Detect which cell encompasses the target text, then output its [X, Y] center coordinate. 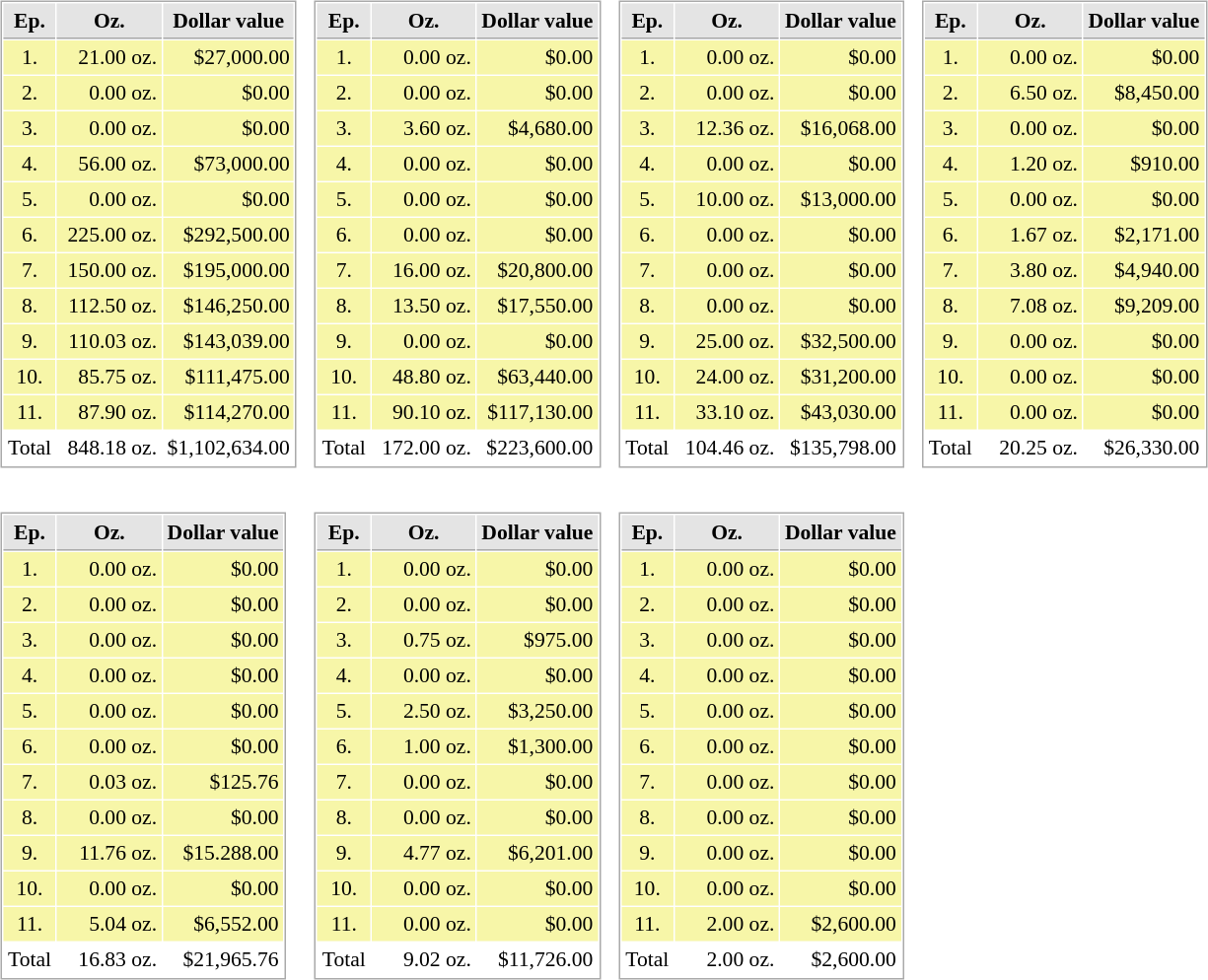
$11,726.00 [537, 959]
25.00 oz. [727, 341]
$17,550.00 [537, 306]
1.00 oz. [424, 746]
$31,200.00 [840, 377]
90.10 oz. [424, 412]
225.00 oz. [109, 235]
$15.288.00 [223, 853]
$21,965.76 [223, 959]
$6,552.00 [223, 924]
3.60 oz. [424, 128]
$114,270.00 [229, 412]
$20,800.00 [537, 270]
110.03 oz. [109, 341]
$4,680.00 [537, 128]
$9,209.00 [1144, 306]
10.00 oz. [727, 199]
9.02 oz. [424, 959]
150.00 oz. [109, 270]
0.75 oz. [424, 640]
7.08 oz. [1030, 306]
6.50 oz. [1030, 93]
$135,798.00 [840, 448]
$2,171.00 [1144, 235]
4.77 oz. [424, 853]
$3,250.00 [537, 711]
87.90 oz. [109, 412]
$975.00 [537, 640]
3.80 oz. [1030, 270]
$27,000.00 [229, 57]
$26,330.00 [1144, 448]
20.25 oz. [1030, 448]
56.00 oz. [109, 164]
$1,300.00 [537, 746]
112.50 oz. [109, 306]
$125.76 [223, 782]
11.76 oz. [109, 853]
0.03 oz. [109, 782]
16.00 oz. [424, 270]
$910.00 [1144, 164]
$4,940.00 [1144, 270]
21.00 oz. [109, 57]
$63,440.00 [537, 377]
$1,102,634.00 [229, 448]
$32,500.00 [840, 341]
85.75 oz. [109, 377]
1.20 oz. [1030, 164]
$117,130.00 [537, 412]
$8,450.00 [1144, 93]
2.50 oz. [424, 711]
5.04 oz. [109, 924]
$16,068.00 [840, 128]
33.10 oz. [727, 412]
24.00 oz. [727, 377]
$292,500.00 [229, 235]
$146,250.00 [229, 306]
848.18 oz. [109, 448]
$195,000.00 [229, 270]
$6,201.00 [537, 853]
12.36 oz. [727, 128]
$13,000.00 [840, 199]
$143,039.00 [229, 341]
13.50 oz. [424, 306]
$111,475.00 [229, 377]
16.83 oz. [109, 959]
1.67 oz. [1030, 235]
104.46 oz. [727, 448]
$223,600.00 [537, 448]
$43,030.00 [840, 412]
172.00 oz. [424, 448]
48.80 oz. [424, 377]
$73,000.00 [229, 164]
